Output the [X, Y] coordinate of the center of the cell containing the given text.  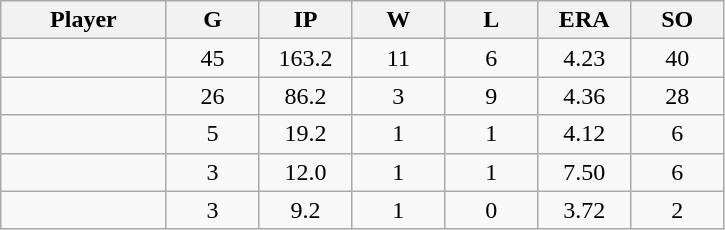
W [398, 20]
IP [306, 20]
12.0 [306, 172]
4.36 [584, 96]
4.12 [584, 134]
ERA [584, 20]
19.2 [306, 134]
163.2 [306, 58]
SO [678, 20]
0 [492, 210]
9 [492, 96]
Player [84, 20]
45 [212, 58]
5 [212, 134]
40 [678, 58]
G [212, 20]
L [492, 20]
2 [678, 210]
3.72 [584, 210]
26 [212, 96]
28 [678, 96]
11 [398, 58]
4.23 [584, 58]
7.50 [584, 172]
9.2 [306, 210]
86.2 [306, 96]
